Find where the given text appears and provide that cell's center as [x, y] coordinate. 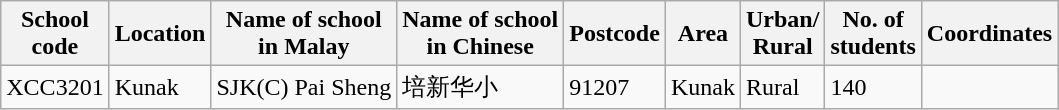
Area [702, 34]
Location [160, 34]
Coordinates [989, 34]
140 [873, 88]
Name of schoolin Chinese [480, 34]
Rural [782, 88]
Schoolcode [55, 34]
XCC3201 [55, 88]
91207 [615, 88]
Postcode [615, 34]
培新华小 [480, 88]
Name of schoolin Malay [304, 34]
No. ofstudents [873, 34]
SJK(C) Pai Sheng [304, 88]
Urban/Rural [782, 34]
